Output the [x, y] coordinate of the center of the cell containing the given text.  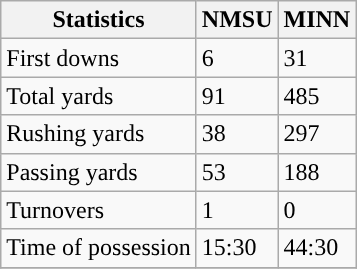
6 [237, 58]
15:30 [237, 248]
44:30 [317, 248]
1 [237, 210]
91 [237, 96]
Time of possession [99, 248]
First downs [99, 58]
188 [317, 172]
Rushing yards [99, 134]
Passing yards [99, 172]
31 [317, 58]
Total yards [99, 96]
Turnovers [99, 210]
Statistics [99, 20]
53 [237, 172]
297 [317, 134]
0 [317, 210]
38 [237, 134]
485 [317, 96]
NMSU [237, 20]
MINN [317, 20]
